Identify which cell holds the provided text, then report its [x, y] central coordinate. 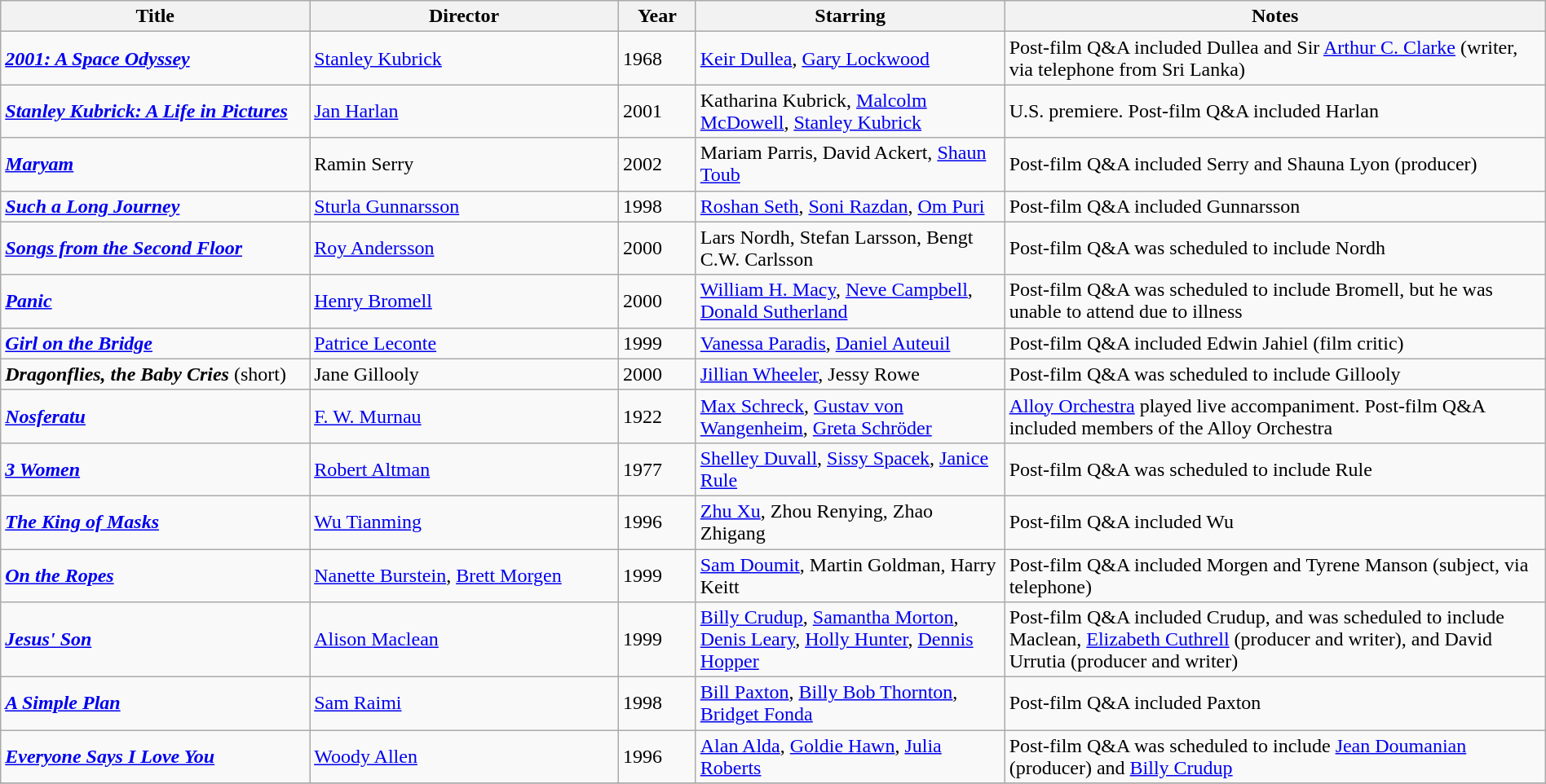
Roshan Seth, Soni Razdan, Om Puri [850, 206]
Such a Long Journey [155, 206]
Post-film Q&A was scheduled to include Jean Doumanian (producer) and Billy Crudup [1275, 756]
Alloy Orchestra played live accompaniment. Post-film Q&A included members of the Alloy Orchestra [1275, 416]
William H. Macy, Neve Campbell, Donald Sutherland [850, 302]
Maryam [155, 165]
3 Women [155, 469]
F. W. Murnau [465, 416]
Alan Alda, Goldie Hawn, Julia Roberts [850, 756]
On the Ropes [155, 575]
Sam Raimi [465, 704]
Stanley Kubrick: A Life in Pictures [155, 111]
Robert Altman [465, 469]
Lars Nordh, Stefan Larsson, Bengt C.W. Carlsson [850, 248]
Songs from the Second Floor [155, 248]
Max Schreck, Gustav von Wangenheim, Greta Schröder [850, 416]
Shelley Duvall, Sissy Spacek, Janice Rule [850, 469]
Jane Gillooly [465, 374]
Henry Bromell [465, 302]
2001: A Space Odyssey [155, 59]
Post-film Q&A included Dullea and Sir Arthur C. Clarke (writer, via telephone from Sri Lanka) [1275, 59]
Post-film Q&A included Gunnarsson [1275, 206]
Panic [155, 302]
Post-film Q&A included Wu [1275, 522]
Post-film Q&A included Serry and Shauna Lyon (producer) [1275, 165]
Director [465, 16]
Zhu Xu, Zhou Renying, Zhao Zhigang [850, 522]
Katharina Kubrick, Malcolm McDowell, Stanley Kubrick [850, 111]
Alison Maclean [465, 640]
U.S. premiere. Post-film Q&A included Harlan [1275, 111]
Girl on the Bridge [155, 343]
Everyone Says I Love You [155, 756]
Billy Crudup, Samantha Morton, Denis Leary, Holly Hunter, Dennis Hopper [850, 640]
Ramin Serry [465, 165]
Post-film Q&A was scheduled to include Nordh [1275, 248]
Woody Allen [465, 756]
Patrice Leconte [465, 343]
Jesus' Son [155, 640]
Starring [850, 16]
Dragonflies, the Baby Cries (short) [155, 374]
1968 [657, 59]
The King of Masks [155, 522]
Nanette Burstein, Brett Morgen [465, 575]
Mariam Parris, David Ackert, Shaun Toub [850, 165]
Post-film Q&A was scheduled to include Bromell, but he was unable to attend due to illness [1275, 302]
Post-film Q&A included Morgen and Tyrene Manson (subject, via telephone) [1275, 575]
Post-film Q&A included Edwin Jahiel (film critic) [1275, 343]
Bill Paxton, Billy Bob Thornton, Bridget Fonda [850, 704]
Jan Harlan [465, 111]
Year [657, 16]
Roy Andersson [465, 248]
Title [155, 16]
Post-film Q&A was scheduled to include Rule [1275, 469]
Post-film Q&A included Paxton [1275, 704]
A Simple Plan [155, 704]
Vanessa Paradis, Daniel Auteuil [850, 343]
Stanley Kubrick [465, 59]
1922 [657, 416]
Wu Tianming [465, 522]
Notes [1275, 16]
Jillian Wheeler, Jessy Rowe [850, 374]
Sturla Gunnarsson [465, 206]
Post-film Q&A was scheduled to include Gillooly [1275, 374]
2001 [657, 111]
1977 [657, 469]
2002 [657, 165]
Sam Doumit, Martin Goldman, Harry Keitt [850, 575]
Keir Dullea, Gary Lockwood [850, 59]
Nosferatu [155, 416]
